Identify which cell holds the provided text, then report its (X, Y) central coordinate. 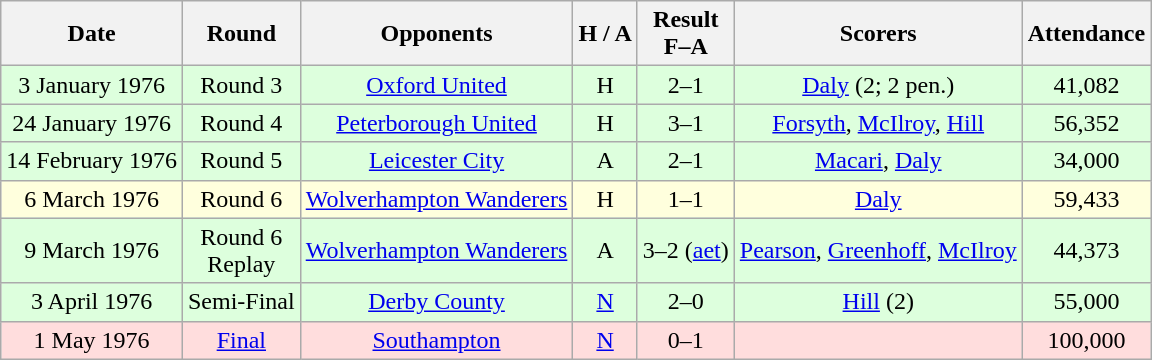
Forsyth, McIlroy, Hill (878, 123)
34,000 (1086, 161)
Round 6 (241, 199)
55,000 (1086, 302)
Attendance (1086, 34)
56,352 (1086, 123)
59,433 (1086, 199)
Oxford United (436, 85)
3 January 1976 (92, 85)
Pearson, Greenhoff, McIlroy (878, 250)
Daly (878, 199)
6 March 1976 (92, 199)
9 March 1976 (92, 250)
Final (241, 340)
Round 3 (241, 85)
Date (92, 34)
Scorers (878, 34)
100,000 (1086, 340)
ResultF–A (686, 34)
H / A (605, 34)
24 January 1976 (92, 123)
Leicester City (436, 161)
1 May 1976 (92, 340)
Round 5 (241, 161)
0–1 (686, 340)
Macari, Daly (878, 161)
Opponents (436, 34)
Round (241, 34)
Semi-Final (241, 302)
3 April 1976 (92, 302)
Peterborough United (436, 123)
3–1 (686, 123)
Southampton (436, 340)
14 February 1976 (92, 161)
44,373 (1086, 250)
Daly (2; 2 pen.) (878, 85)
Derby County (436, 302)
Round 4 (241, 123)
Hill (2) (878, 302)
3–2 (aet) (686, 250)
Round 6Replay (241, 250)
41,082 (1086, 85)
1–1 (686, 199)
2–0 (686, 302)
